Provide the (X, Y) coordinate of the cell's center where the given text is located.  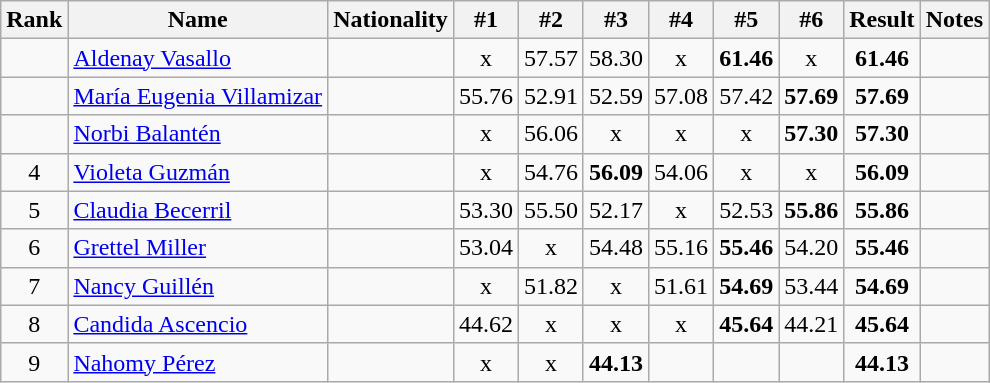
58.30 (616, 58)
51.61 (682, 286)
8 (34, 324)
#3 (616, 20)
55.16 (682, 248)
#5 (746, 20)
56.06 (550, 134)
#2 (550, 20)
Notes (954, 20)
52.17 (616, 210)
54.76 (550, 172)
54.48 (616, 248)
55.50 (550, 210)
Norbi Balantén (198, 134)
Candida Ascencio (198, 324)
57.08 (682, 96)
53.04 (486, 248)
Nahomy Pérez (198, 362)
Grettel Miller (198, 248)
Nationality (391, 20)
53.44 (812, 286)
55.76 (486, 96)
Name (198, 20)
54.20 (812, 248)
44.21 (812, 324)
Nancy Guillén (198, 286)
44.62 (486, 324)
52.59 (616, 96)
5 (34, 210)
#6 (812, 20)
57.57 (550, 58)
51.82 (550, 286)
Rank (34, 20)
7 (34, 286)
52.53 (746, 210)
Violeta Guzmán (198, 172)
4 (34, 172)
Claudia Becerril (198, 210)
Result (882, 20)
#4 (682, 20)
57.42 (746, 96)
6 (34, 248)
9 (34, 362)
María Eugenia Villamizar (198, 96)
53.30 (486, 210)
#1 (486, 20)
Aldenay Vasallo (198, 58)
52.91 (550, 96)
54.06 (682, 172)
